For the text-containing cell, return its midpoint in (x, y) coordinate format. 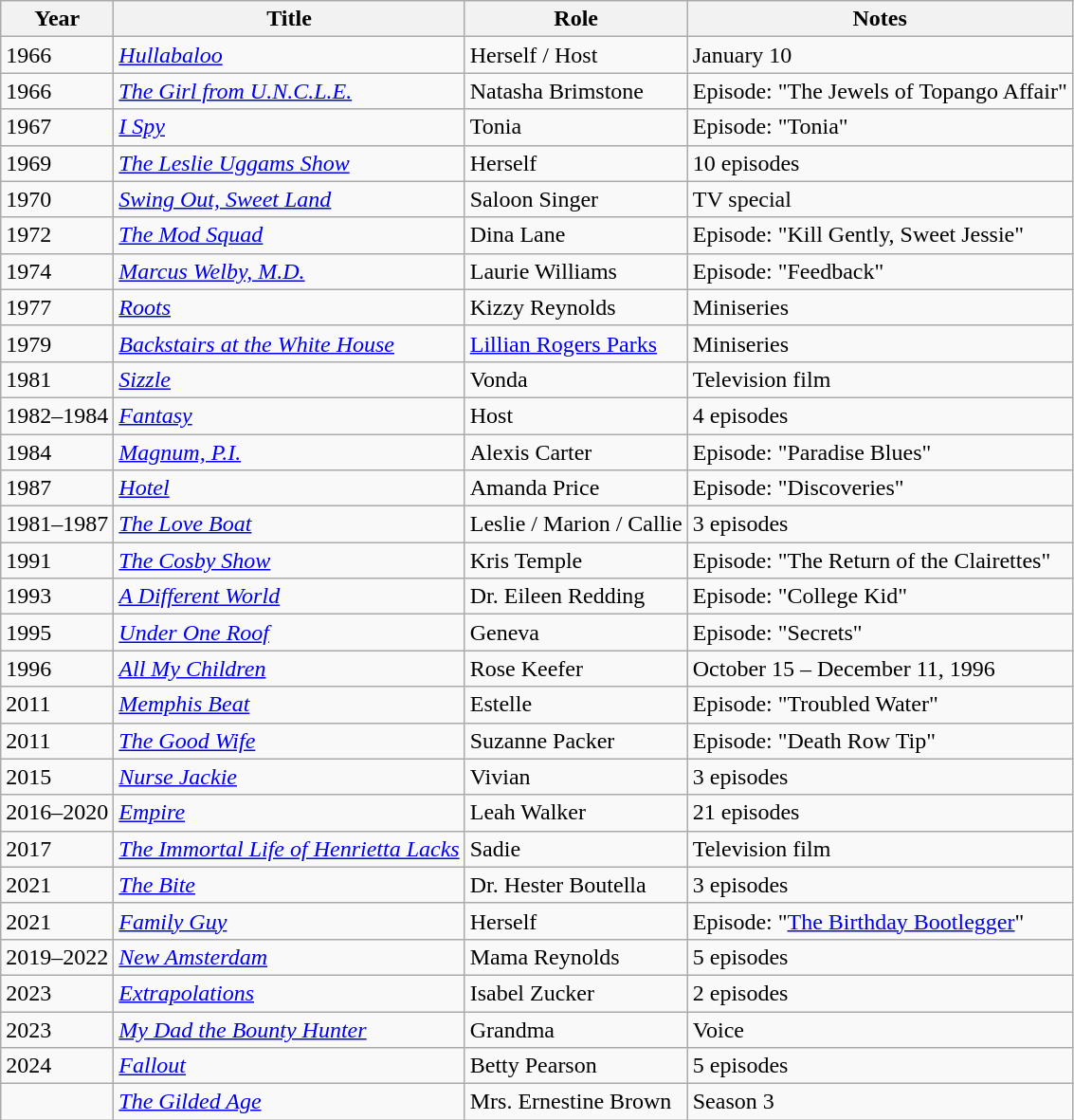
1981–1987 (57, 524)
Marcus Welby, M.D. (289, 271)
Voice (880, 1029)
Suzanne Packer (576, 741)
A Different World (289, 597)
Episode: "Troubled Water" (880, 705)
Leah Walker (576, 813)
Under One Roof (289, 633)
I Spy (289, 127)
Dina Lane (576, 235)
The Good Wife (289, 741)
1993 (57, 597)
The Mod Squad (289, 235)
2017 (57, 849)
Fantasy (289, 415)
Geneva (576, 633)
Role (576, 19)
The Love Boat (289, 524)
Notes (880, 19)
1991 (57, 560)
New Amsterdam (289, 957)
Episode: "College Kid" (880, 597)
Herself / Host (576, 55)
My Dad the Bounty Hunter (289, 1029)
Grandma (576, 1029)
Episode: "Death Row Tip" (880, 741)
1979 (57, 343)
Roots (289, 307)
Episode: "Paradise Blues" (880, 452)
Fallout (289, 1066)
Episode: "The Return of the Clairettes" (880, 560)
Tonia (576, 127)
Magnum, P.I. (289, 452)
Kizzy Reynolds (576, 307)
Backstairs at the White House (289, 343)
Amanda Price (576, 488)
2019–2022 (57, 957)
1984 (57, 452)
Episode: "Feedback" (880, 271)
Dr. Eileen Redding (576, 597)
Family Guy (289, 921)
Nurse Jackie (289, 777)
1981 (57, 379)
Season 3 (880, 1102)
The Leslie Uggams Show (289, 163)
10 episodes (880, 163)
Vivian (576, 777)
Episode: "The Birthday Bootlegger" (880, 921)
Estelle (576, 705)
Rose Keefer (576, 669)
2015 (57, 777)
Hotel (289, 488)
Episode: "Secrets" (880, 633)
Sadie (576, 849)
The Immortal Life of Henrietta Lacks (289, 849)
Isabel Zucker (576, 993)
1987 (57, 488)
TV special (880, 199)
Memphis Beat (289, 705)
Natasha Brimstone (576, 91)
Laurie Williams (576, 271)
Betty Pearson (576, 1066)
Host (576, 415)
Kris Temple (576, 560)
1996 (57, 669)
Mama Reynolds (576, 957)
Episode: "Discoveries" (880, 488)
Title (289, 19)
Episode: "Tonia" (880, 127)
1982–1984 (57, 415)
1995 (57, 633)
Mrs. Ernestine Brown (576, 1102)
Swing Out, Sweet Land (289, 199)
1977 (57, 307)
The Cosby Show (289, 560)
Leslie / Marion / Callie (576, 524)
All My Children (289, 669)
October 15 – December 11, 1996 (880, 669)
4 episodes (880, 415)
Saloon Singer (576, 199)
January 10 (880, 55)
The Girl from U.N.C.L.E. (289, 91)
1970 (57, 199)
21 episodes (880, 813)
Lillian Rogers Parks (576, 343)
Alexis Carter (576, 452)
The Gilded Age (289, 1102)
Hullabaloo (289, 55)
1967 (57, 127)
1969 (57, 163)
2 episodes (880, 993)
1972 (57, 235)
2016–2020 (57, 813)
Episode: "The Jewels of Topango Affair" (880, 91)
1974 (57, 271)
The Bite (289, 885)
Episode: "Kill Gently, Sweet Jessie" (880, 235)
Year (57, 19)
Sizzle (289, 379)
Dr. Hester Boutella (576, 885)
Extrapolations (289, 993)
Vonda (576, 379)
2024 (57, 1066)
Empire (289, 813)
